Find where the given text appears and provide that cell's center as [X, Y] coordinate. 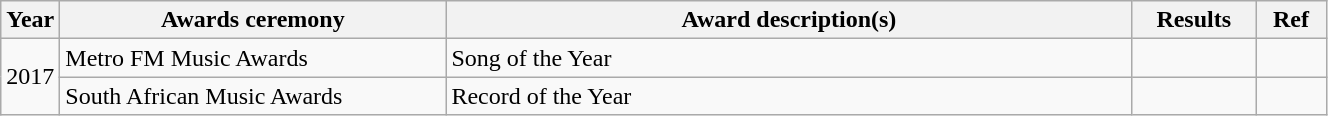
South African Music Awards [253, 96]
Record of the Year [789, 96]
Results [1194, 20]
Year [30, 20]
2017 [30, 77]
Ref [1292, 20]
Song of the Year [789, 58]
Metro FM Music Awards [253, 58]
Awards ceremony [253, 20]
Award description(s) [789, 20]
